Determine the [X, Y] coordinate at the center of the cell enclosing the given text.  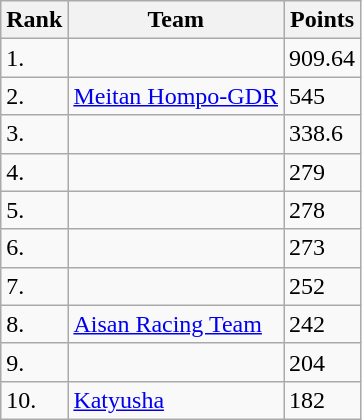
Rank [34, 20]
3. [34, 134]
252 [322, 286]
279 [322, 172]
6. [34, 248]
182 [322, 400]
204 [322, 362]
Team [176, 20]
273 [322, 248]
Meitan Hompo-GDR [176, 96]
Aisan Racing Team [176, 324]
545 [322, 96]
2. [34, 96]
10. [34, 400]
1. [34, 58]
Katyusha [176, 400]
5. [34, 210]
909.64 [322, 58]
4. [34, 172]
278 [322, 210]
338.6 [322, 134]
7. [34, 286]
Points [322, 20]
9. [34, 362]
242 [322, 324]
8. [34, 324]
